Locate the cell with the specified text and output its [x, y] center coordinate. 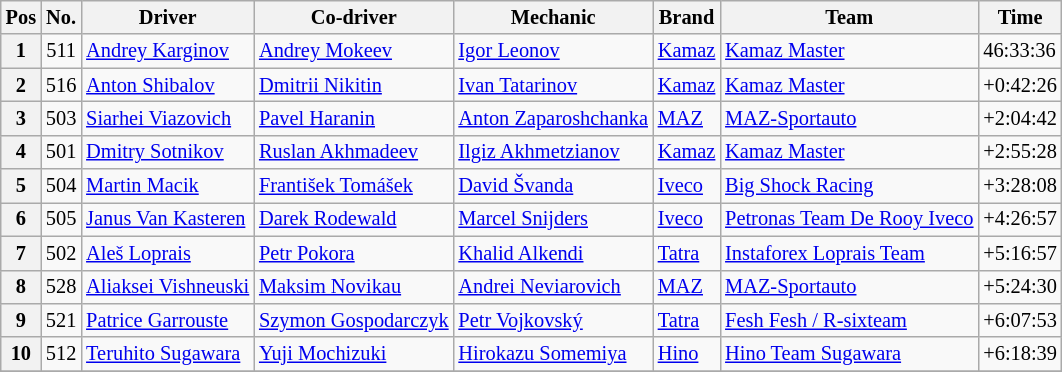
Petr Vojkovský [552, 320]
5 [21, 186]
Patrice Garrouste [168, 320]
Darek Rodewald [354, 219]
Ilgiz Akhmetzianov [552, 152]
10 [21, 354]
9 [21, 320]
Anton Zaparoshchanka [552, 118]
Aleš Loprais [168, 253]
501 [61, 152]
Aliaksei Vishneuski [168, 287]
+5:24:30 [1020, 287]
+4:26:57 [1020, 219]
3 [21, 118]
Pavel Haranin [354, 118]
46:33:36 [1020, 51]
+2:04:42 [1020, 118]
Andrey Mokeev [354, 51]
Fesh Fesh / R-sixteam [849, 320]
503 [61, 118]
+3:28:08 [1020, 186]
David Švanda [552, 186]
516 [61, 85]
2 [21, 85]
+6:18:39 [1020, 354]
Igor Leonov [552, 51]
Khalid Alkendi [552, 253]
6 [21, 219]
Andrei Neviarovich [552, 287]
Brand [686, 17]
+5:16:57 [1020, 253]
Hino [686, 354]
Dmitry Sotnikov [168, 152]
+2:55:28 [1020, 152]
1 [21, 51]
Petronas Team De Rooy Iveco [849, 219]
Andrey Karginov [168, 51]
Martin Macik [168, 186]
7 [21, 253]
Anton Shibalov [168, 85]
+0:42:26 [1020, 85]
Petr Pokora [354, 253]
Siarhei Viazovich [168, 118]
Maksim Novikau [354, 287]
+6:07:53 [1020, 320]
Big Shock Racing [849, 186]
No. [61, 17]
Hino Team Sugawara [849, 354]
528 [61, 287]
4 [21, 152]
Marcel Snijders [552, 219]
Yuji Mochizuki [354, 354]
521 [61, 320]
Instaforex Loprais Team [849, 253]
Ivan Tatarinov [552, 85]
8 [21, 287]
Time [1020, 17]
Hirokazu Somemiya [552, 354]
Driver [168, 17]
Dmitrii Nikitin [354, 85]
504 [61, 186]
František Tomášek [354, 186]
Szymon Gospodarczyk [354, 320]
Ruslan Akhmadeev [354, 152]
Janus Van Kasteren [168, 219]
502 [61, 253]
511 [61, 51]
Pos [21, 17]
Teruhito Sugawara [168, 354]
512 [61, 354]
Team [849, 17]
Mechanic [552, 17]
505 [61, 219]
Co-driver [354, 17]
